Search for the cell housing the specified text and yield its (x, y) center coordinate. 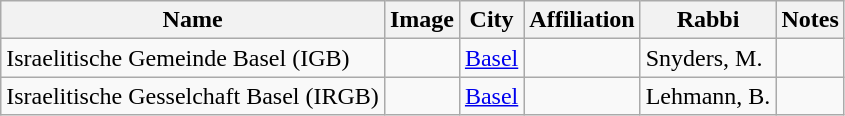
Israelitische Gesselchaft Basel (IRGB) (193, 96)
Name (193, 20)
Rabbi (708, 20)
Lehmann, B. (708, 96)
Affiliation (582, 20)
Israelitische Gemeinde Basel (IGB) (193, 58)
Snyders, M. (708, 58)
City (491, 20)
Image (422, 20)
Notes (810, 20)
